Output the [X, Y] coordinate of the center of the cell containing the given text.  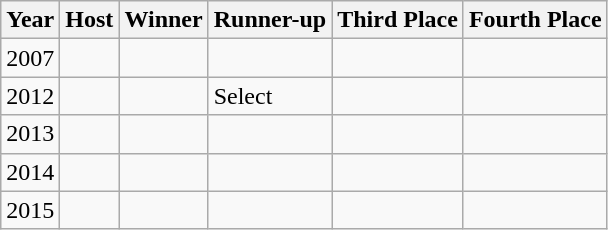
Fourth Place [535, 20]
Winner [164, 20]
2014 [30, 172]
Year [30, 20]
Runner-up [270, 20]
2013 [30, 134]
2012 [30, 96]
Host [90, 20]
2007 [30, 58]
Select [270, 96]
Third Place [398, 20]
2015 [30, 210]
